Locate the cell with the specified text and output its (x, y) center coordinate. 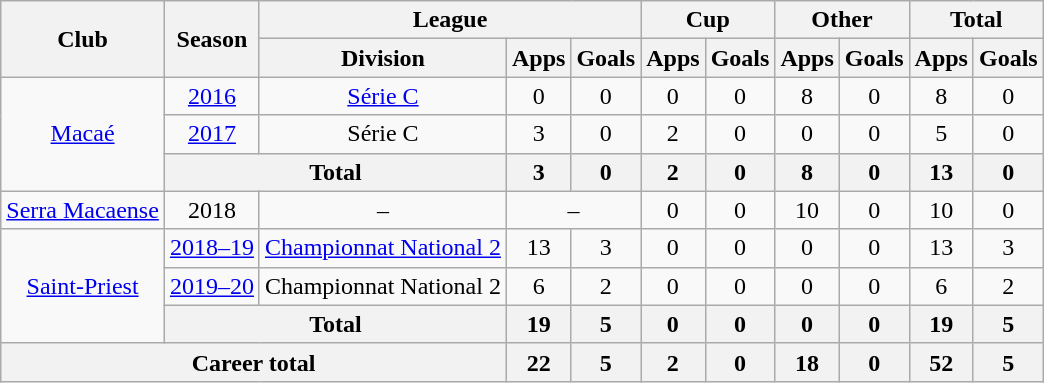
18 (807, 362)
Career total (254, 362)
Club (83, 39)
Saint-Priest (83, 286)
2017 (212, 134)
League (450, 20)
2016 (212, 96)
Season (212, 39)
2018–19 (212, 248)
Cup (708, 20)
Serra Macaense (83, 210)
52 (941, 362)
Macaé (83, 134)
2019–20 (212, 286)
Other (842, 20)
Division (382, 58)
22 (538, 362)
2018 (212, 210)
